Return [X, Y] of the center of cell containing provided text 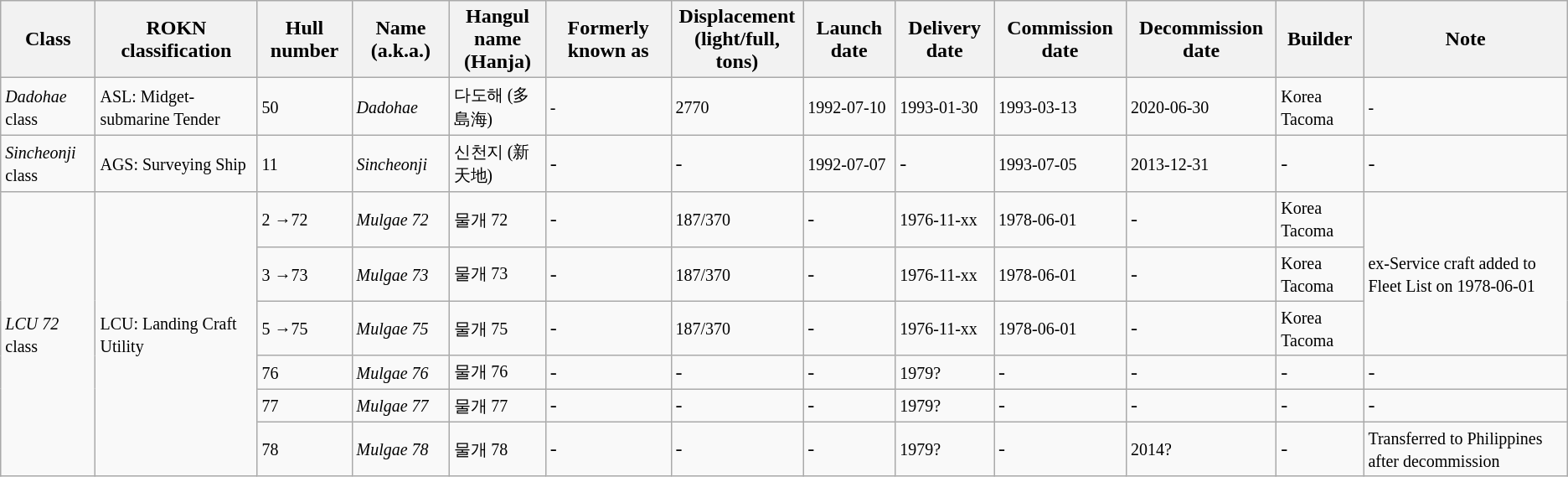
Decommission date [1201, 39]
Transferred to Philippines after decommission [1466, 449]
Sincheonji class [49, 163]
1992-07-10 [849, 106]
물개 72 [498, 220]
물개 76 [498, 372]
78 [305, 449]
물개 73 [498, 273]
2020-06-30 [1201, 106]
물개 78 [498, 449]
Mulgae 72 [400, 220]
2 →72 [305, 220]
ROKN classification [176, 39]
77 [305, 406]
Mulgae 76 [400, 372]
Delivery date [945, 39]
2013-12-31 [1201, 163]
3 →73 [305, 273]
Formerly known as [608, 39]
Launch date [849, 39]
AGS: Surveying Ship [176, 163]
Dadohae class [49, 106]
신천지 (新天地) [498, 163]
Displacement(light/full, tons) [737, 39]
ex-Service craft added to Fleet List on 1978-06-01 [1466, 273]
Class [49, 39]
Name (a.k.a.) [400, 39]
Mulgae 73 [400, 273]
2014? [1201, 449]
다도해 (多島海) [498, 106]
Note [1466, 39]
물개 77 [498, 406]
50 [305, 106]
Sincheonji [400, 163]
Builder [1320, 39]
Mulgae 77 [400, 406]
LCU 72 class [49, 334]
1992-07-07 [849, 163]
2770 [737, 106]
Mulgae 75 [400, 329]
1993-07-05 [1060, 163]
Commission date [1060, 39]
5 →75 [305, 329]
1993-03-13 [1060, 106]
Mulgae 78 [400, 449]
Hangul name(Hanja) [498, 39]
Hull number [305, 39]
LCU: Landing Craft Utility [176, 334]
ASL: Midget-submarine Tender [176, 106]
76 [305, 372]
물개 75 [498, 329]
11 [305, 163]
1993-01-30 [945, 106]
Dadohae [400, 106]
